Return (x, y) of the center of cell containing provided text 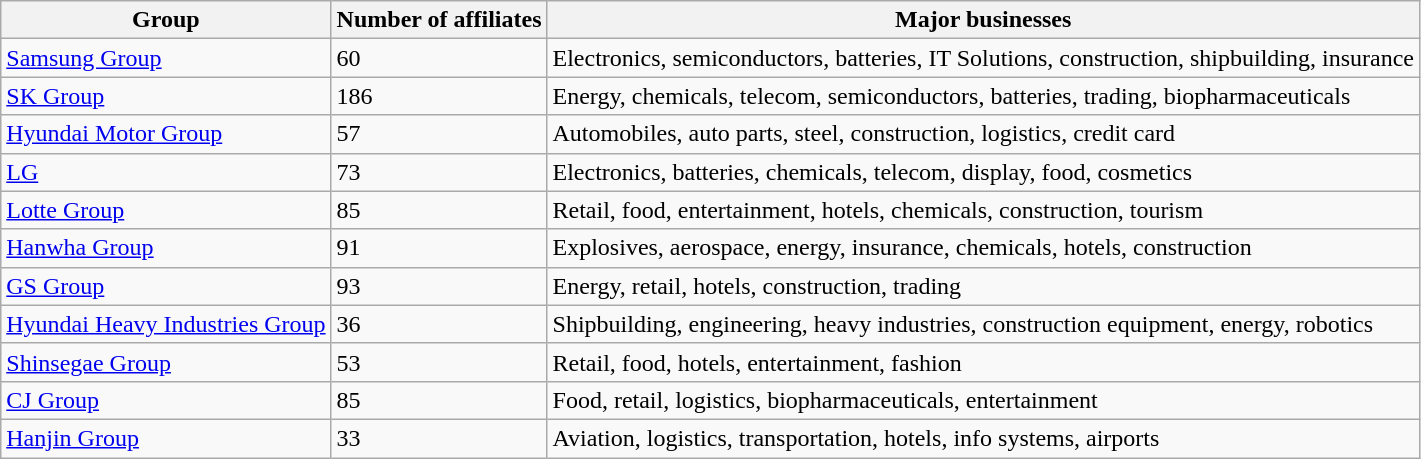
33 (439, 438)
Shipbuilding, engineering, heavy industries, construction equipment, energy, robotics (983, 324)
57 (439, 134)
93 (439, 286)
CJ Group (166, 400)
36 (439, 324)
LG (166, 172)
Retail, food, hotels, entertainment, fashion (983, 362)
Number of affiliates (439, 20)
60 (439, 58)
Automobiles, auto parts, steel, construction, logistics, credit card (983, 134)
Aviation, logistics, transportation, hotels, info systems, airports (983, 438)
Energy, retail, hotels, construction, trading (983, 286)
Hyundai Motor Group (166, 134)
91 (439, 248)
Explosives, aerospace, energy, insurance, chemicals, hotels, construction (983, 248)
Electronics, batteries, chemicals, telecom, display, food, cosmetics (983, 172)
73 (439, 172)
Lotte Group (166, 210)
Hyundai Heavy Industries Group (166, 324)
Samsung Group (166, 58)
Shinsegae Group (166, 362)
GS Group (166, 286)
Retail, food, entertainment, hotels, chemicals, construction, tourism (983, 210)
186 (439, 96)
Energy, chemicals, telecom, semiconductors, batteries, trading, biopharmaceuticals (983, 96)
Hanwha Group (166, 248)
Group (166, 20)
SK Group (166, 96)
Food, retail, logistics, biopharmaceuticals, entertainment (983, 400)
Electronics, semiconductors, batteries, IT Solutions, construction, shipbuilding, insurance (983, 58)
53 (439, 362)
Major businesses (983, 20)
Hanjin Group (166, 438)
